Identify which cell holds the provided text, then report its [X, Y] central coordinate. 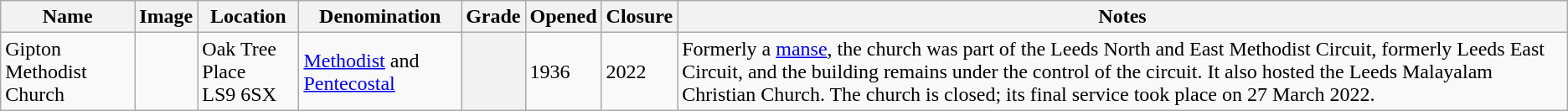
Methodist and Pentecostal [380, 71]
1936 [563, 71]
2022 [640, 71]
Opened [563, 17]
Name [68, 17]
Image [166, 17]
Grade [493, 17]
Notes [1122, 17]
Location [248, 17]
Denomination [380, 17]
Closure [640, 17]
Oak Tree PlaceLS9 6SX [248, 71]
Gipton Methodist Church [68, 71]
